Extract the [x, y] coordinate from the center of the cell holding the provided text.  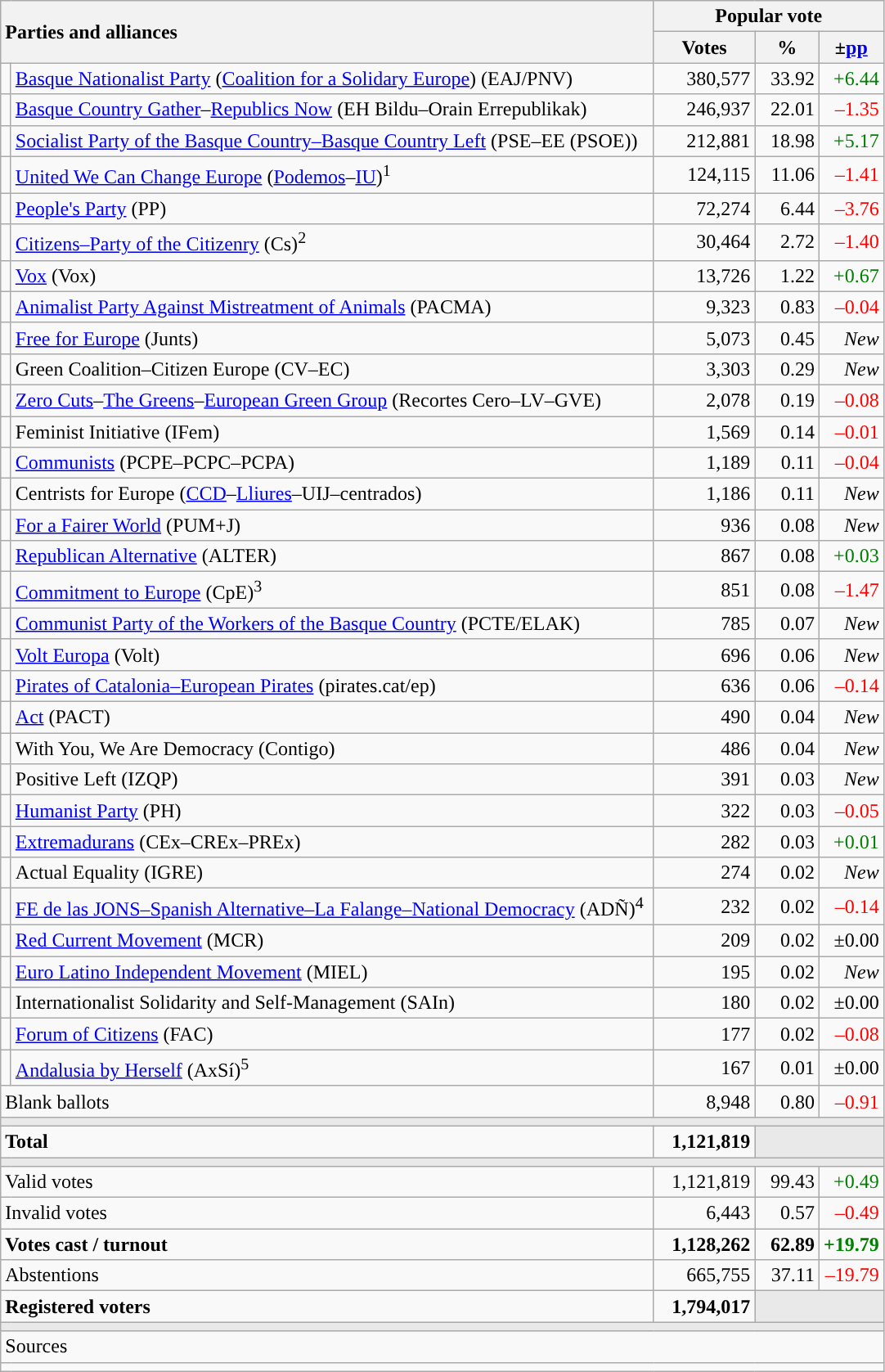
Feminist Initiative (IFem) [332, 432]
391 [704, 780]
246,937 [704, 110]
Forum of Citizens (FAC) [332, 1034]
867 [704, 556]
9,323 [704, 307]
Animalist Party Against Mistreatment of Animals (PACMA) [332, 307]
FE de las JONS–Spanish Alternative–La Falange–National Democracy (ADÑ)4 [332, 906]
Votes cast / turnout [327, 1244]
6.44 [787, 209]
1,186 [704, 494]
Actual Equality (IGRE) [332, 873]
1,128,262 [704, 1244]
–1.35 [851, 110]
Basque Country Gather–Republics Now (EH Bildu–Orain Errepublikak) [332, 110]
Total [327, 1141]
2.72 [787, 242]
2,078 [704, 400]
1,189 [704, 463]
Green Coalition–Citizen Europe (CV–EC) [332, 369]
Internationalist Solidarity and Self-Management (SAIn) [332, 1003]
Invalid votes [327, 1213]
Votes [704, 47]
18.98 [787, 141]
–1.41 [851, 175]
22.01 [787, 110]
Socialist Party of the Basque Country–Basque Country Left (PSE–EE (PSOE)) [332, 141]
Citizens–Party of the Citizenry (Cs)2 [332, 242]
5,073 [704, 338]
167 [704, 1068]
195 [704, 972]
177 [704, 1034]
–0.01 [851, 432]
33.92 [787, 79]
Communists (PCPE–PCPC–PCPA) [332, 463]
Commitment to Europe (CpE)3 [332, 591]
–0.05 [851, 811]
For a Fairer World (PUM+J) [332, 525]
665,755 [704, 1275]
Red Current Movement (MCR) [332, 941]
0.57 [787, 1213]
Extremadurans (CEx–CREx–PREx) [332, 842]
Volt Europa (Volt) [332, 655]
+5.17 [851, 141]
322 [704, 811]
Free for Europe (Junts) [332, 338]
Republican Alternative (ALTER) [332, 556]
Parties and alliances [327, 32]
180 [704, 1003]
% [787, 47]
0.01 [787, 1068]
0.29 [787, 369]
13,726 [704, 276]
United We Can Change Europe (Podemos–IU)1 [332, 175]
490 [704, 717]
62.89 [787, 1244]
Blank ballots [327, 1101]
1,794,017 [704, 1307]
37.11 [787, 1275]
With You, We Are Democracy (Contigo) [332, 749]
Act (PACT) [332, 717]
636 [704, 686]
±pp [851, 47]
+19.79 [851, 1244]
0.45 [787, 338]
Humanist Party (PH) [332, 811]
0.80 [787, 1101]
0.14 [787, 432]
851 [704, 591]
30,464 [704, 242]
Zero Cuts–The Greens–European Green Group (Recortes Cero–LV–GVE) [332, 400]
486 [704, 749]
–1.40 [851, 242]
124,115 [704, 175]
Basque Nationalist Party (Coalition for a Solidary Europe) (EAJ/PNV) [332, 79]
–1.47 [851, 591]
3,303 [704, 369]
1.22 [787, 276]
Euro Latino Independent Movement (MIEL) [332, 972]
+0.67 [851, 276]
8,948 [704, 1101]
Valid votes [327, 1182]
Vox (Vox) [332, 276]
Sources [442, 1347]
274 [704, 873]
282 [704, 842]
Pirates of Catalonia–European Pirates (pirates.cat/ep) [332, 686]
–19.79 [851, 1275]
+0.03 [851, 556]
Registered voters [327, 1307]
380,577 [704, 79]
72,274 [704, 209]
0.19 [787, 400]
6,443 [704, 1213]
0.07 [787, 623]
99.43 [787, 1182]
Popular vote [769, 16]
232 [704, 906]
696 [704, 655]
Positive Left (IZQP) [332, 780]
–3.76 [851, 209]
+0.01 [851, 842]
+0.49 [851, 1182]
Andalusia by Herself (AxSí)5 [332, 1068]
+6.44 [851, 79]
209 [704, 941]
–0.91 [851, 1101]
Communist Party of the Workers of the Basque Country (PCTE/ELAK) [332, 623]
936 [704, 525]
785 [704, 623]
1,569 [704, 432]
–0.49 [851, 1213]
People's Party (PP) [332, 209]
212,881 [704, 141]
0.83 [787, 307]
Abstentions [327, 1275]
11.06 [787, 175]
Centrists for Europe (CCD–Lliures–UIJ–centrados) [332, 494]
